For the text-containing cell, return its midpoint in (x, y) coordinate format. 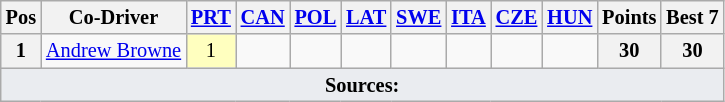
Points (629, 17)
CZE (517, 17)
Co-Driver (114, 17)
Sources: (362, 85)
Andrew Browne (114, 51)
Best 7 (692, 17)
SWE (418, 17)
PRT (211, 17)
LAT (366, 17)
CAN (263, 17)
POL (316, 17)
Pos (21, 17)
ITA (468, 17)
HUN (570, 17)
